Return (x, y) of the center of cell containing provided text 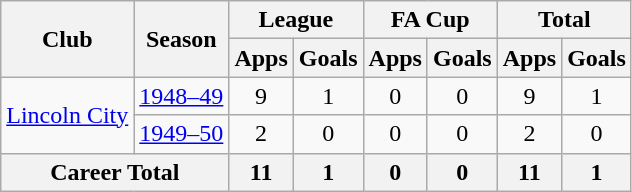
Club (68, 39)
Season (182, 39)
1948–49 (182, 96)
Total (564, 20)
Lincoln City (68, 115)
League (296, 20)
1949–50 (182, 134)
Career Total (115, 172)
FA Cup (430, 20)
